Extract the (X, Y) coordinate from the center of the cell holding the provided text.  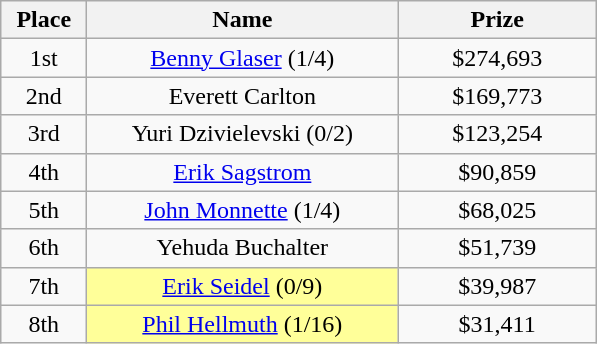
$123,254 (498, 134)
$274,693 (498, 58)
3rd (44, 134)
$39,987 (498, 286)
Place (44, 20)
Yuri Dzivielevski (0/2) (242, 134)
7th (44, 286)
John Monnette (1/4) (242, 210)
Erik Sagstrom (242, 172)
Erik Seidel (0/9) (242, 286)
5th (44, 210)
Benny Glaser (1/4) (242, 58)
2nd (44, 96)
Yehuda Buchalter (242, 248)
Phil Hellmuth (1/16) (242, 324)
Everett Carlton (242, 96)
8th (44, 324)
$68,025 (498, 210)
1st (44, 58)
Prize (498, 20)
4th (44, 172)
6th (44, 248)
Name (242, 20)
$169,773 (498, 96)
$31,411 (498, 324)
$51,739 (498, 248)
$90,859 (498, 172)
